Capture the cell that displays the provided text and extract its (x, y) central coordinate. 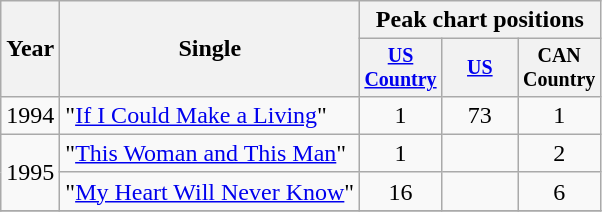
16 (401, 191)
6 (559, 191)
Year (30, 49)
73 (480, 115)
Single (210, 49)
2 (559, 153)
1994 (30, 115)
US Country (401, 68)
1995 (30, 172)
"My Heart Will Never Know" (210, 191)
"This Woman and This Man" (210, 153)
CAN Country (559, 68)
Peak chart positions (480, 20)
"If I Could Make a Living" (210, 115)
US (480, 68)
